Capture the cell that displays the provided text and extract its [X, Y] central coordinate. 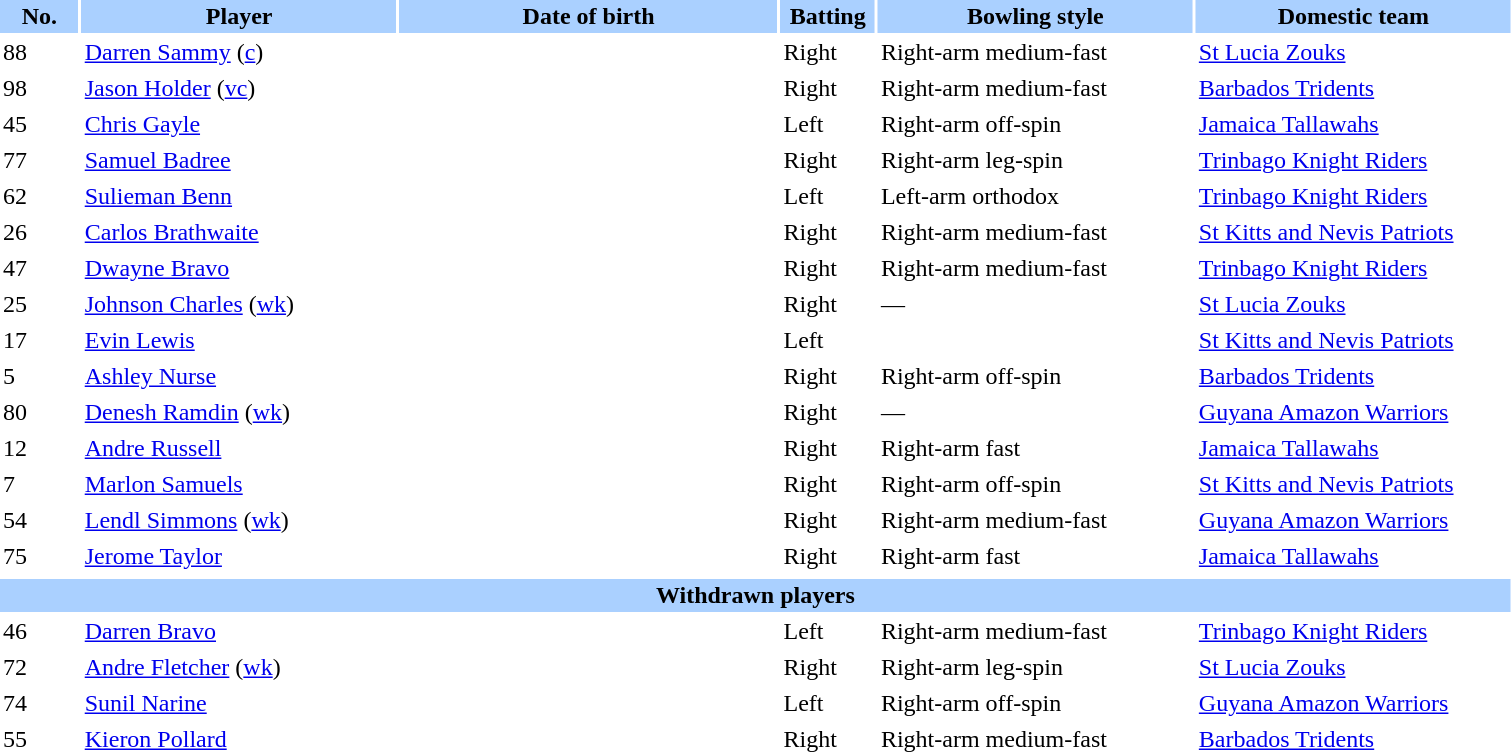
Darren Bravo [240, 632]
Denesh Ramdin (wk) [240, 412]
17 [40, 340]
Lendl Simmons (wk) [240, 520]
Jerome Taylor [240, 556]
77 [40, 160]
Bowling style [1036, 16]
Samuel Badree [240, 160]
Left-arm orthodox [1036, 196]
7 [40, 484]
Carlos Brathwaite [240, 232]
Jason Holder (vc) [240, 88]
62 [40, 196]
Andre Fletcher (wk) [240, 668]
Sunil Narine [240, 704]
Withdrawn players [756, 596]
No. [40, 16]
Domestic team [1354, 16]
Batting [827, 16]
88 [40, 52]
Johnson Charles (wk) [240, 304]
Marlon Samuels [240, 484]
47 [40, 268]
5 [40, 376]
74 [40, 704]
Evin Lewis [240, 340]
25 [40, 304]
Darren Sammy (c) [240, 52]
46 [40, 632]
Sulieman Benn [240, 196]
Date of birth [589, 16]
98 [40, 88]
12 [40, 448]
80 [40, 412]
Ashley Nurse [240, 376]
Player [240, 16]
54 [40, 520]
75 [40, 556]
Andre Russell [240, 448]
Chris Gayle [240, 124]
26 [40, 232]
72 [40, 668]
Dwayne Bravo [240, 268]
45 [40, 124]
